Determine the [X, Y] coordinate at the center of the cell enclosing the given text.  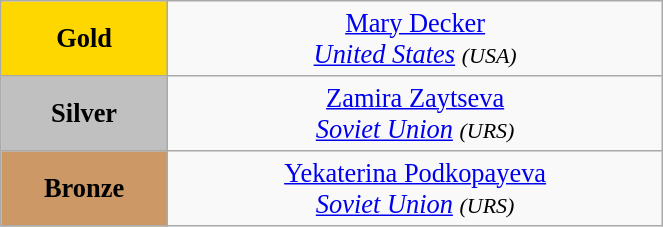
Yekaterina PodkopayevaSoviet Union (URS) [414, 188]
Silver [84, 112]
Bronze [84, 188]
Gold [84, 38]
Mary DeckerUnited States (USA) [414, 38]
Zamira ZaytsevaSoviet Union (URS) [414, 112]
